Find where the given text appears and provide that cell's center as (X, Y) coordinate. 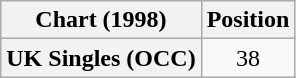
38 (248, 58)
UK Singles (OCC) (101, 58)
Chart (1998) (101, 20)
Position (248, 20)
